Pinpoint the cell where the given text exists, returning its [X, Y] midpoint coordinate. 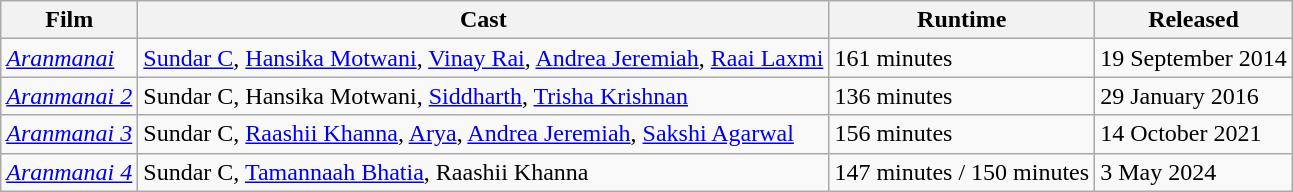
19 September 2014 [1194, 58]
136 minutes [962, 96]
Sundar C, Hansika Motwani, Siddharth, Trisha Krishnan [484, 96]
Aranmanai [70, 58]
Runtime [962, 20]
Sundar C, Tamannaah Bhatia, Raashii Khanna [484, 172]
161 minutes [962, 58]
Aranmanai 3 [70, 134]
Cast [484, 20]
3 May 2024 [1194, 172]
Sundar C, Raashii Khanna, Arya, Andrea Jeremiah, Sakshi Agarwal [484, 134]
29 January 2016 [1194, 96]
Film [70, 20]
Released [1194, 20]
Sundar C, Hansika Motwani, Vinay Rai, Andrea Jeremiah, Raai Laxmi [484, 58]
147 minutes / 150 minutes [962, 172]
156 minutes [962, 134]
Aranmanai 2 [70, 96]
Aranmanai 4 [70, 172]
14 October 2021 [1194, 134]
